Scan for the cell matching the given text and deliver its (X, Y) coordinate at center. 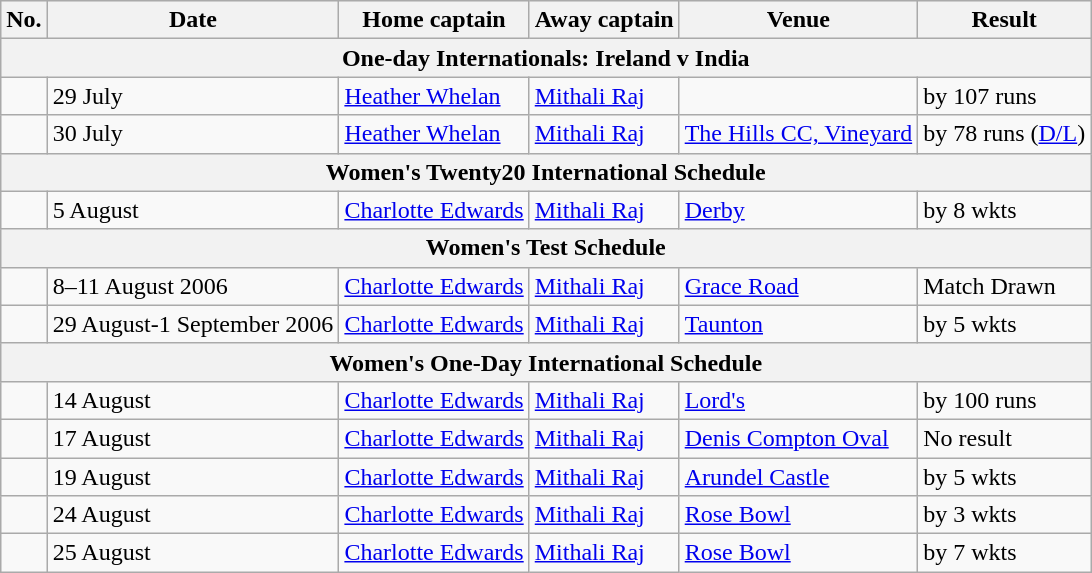
Match Drawn (1004, 286)
by 78 runs (D/L) (1004, 134)
Arundel Castle (798, 477)
No result (1004, 438)
Derby (798, 210)
24 August (193, 515)
Taunton (798, 324)
Date (193, 20)
Women's Test Schedule (546, 248)
One-day Internationals: Ireland v India (546, 58)
29 August-1 September 2006 (193, 324)
by 100 runs (1004, 400)
5 August (193, 210)
Lord's (798, 400)
The Hills CC, Vineyard (798, 134)
Grace Road (798, 286)
Women's One-Day International Schedule (546, 362)
by 3 wkts (1004, 515)
No. (24, 20)
19 August (193, 477)
by 8 wkts (1004, 210)
Home captain (434, 20)
Venue (798, 20)
Away captain (604, 20)
by 107 runs (1004, 96)
25 August (193, 553)
8–11 August 2006 (193, 286)
Women's Twenty20 International Schedule (546, 172)
17 August (193, 438)
30 July (193, 134)
29 July (193, 96)
by 7 wkts (1004, 553)
14 August (193, 400)
Denis Compton Oval (798, 438)
Result (1004, 20)
